Identify which cell holds the provided text, then report its (X, Y) central coordinate. 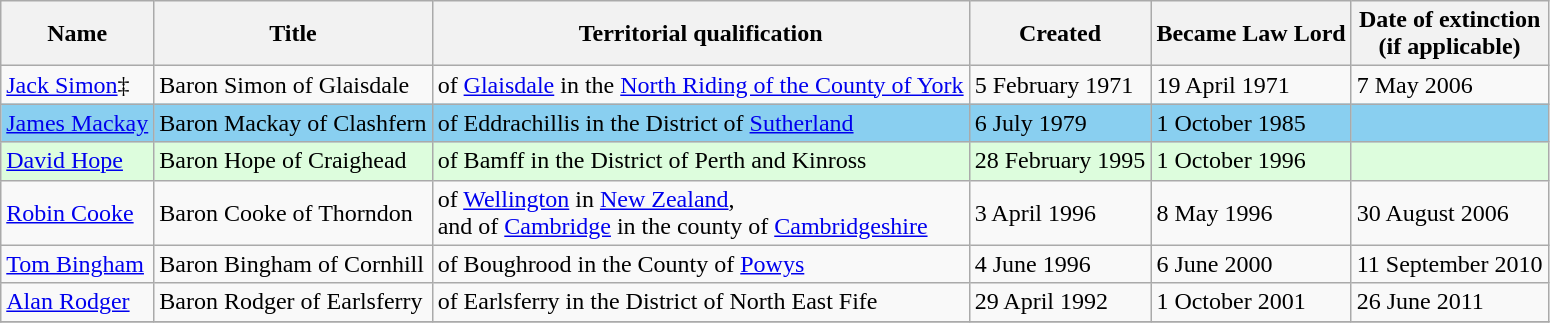
of Bamff in the District of Perth and Kinross (700, 161)
5 February 1971 (1060, 85)
19 April 1971 (1251, 85)
Alan Rodger (78, 302)
Baron Simon of Glaisdale (293, 85)
Tom Bingham (78, 264)
Baron Bingham of Cornhill (293, 264)
28 February 1995 (1060, 161)
Baron Hope of Craighead (293, 161)
6 July 1979 (1060, 123)
Territorial qualification (700, 34)
3 April 1996 (1060, 212)
David Hope (78, 161)
of Boughrood in the County of Powys (700, 264)
1 October 1996 (1251, 161)
Title (293, 34)
7 May 2006 (1450, 85)
29 April 1992 (1060, 302)
of Eddrachillis in the District of Sutherland (700, 123)
of Earlsferry in the District of North East Fife (700, 302)
Created (1060, 34)
James Mackay (78, 123)
30 August 2006 (1450, 212)
Jack Simon‡ (78, 85)
4 June 1996 (1060, 264)
6 June 2000 (1251, 264)
11 September 2010 (1450, 264)
of Wellington in New Zealand,and of Cambridge in the county of Cambridgeshire (700, 212)
26 June 2011 (1450, 302)
1 October 2001 (1251, 302)
Baron Rodger of Earlsferry (293, 302)
Baron Cooke of Thorndon (293, 212)
Robin Cooke (78, 212)
Name (78, 34)
8 May 1996 (1251, 212)
Date of extinction (if applicable) (1450, 34)
Baron Mackay of Clashfern (293, 123)
of Glaisdale in the North Riding of the County of York (700, 85)
1 October 1985 (1251, 123)
Became Law Lord (1251, 34)
